Scan for the cell matching the given text and deliver its (X, Y) coordinate at center. 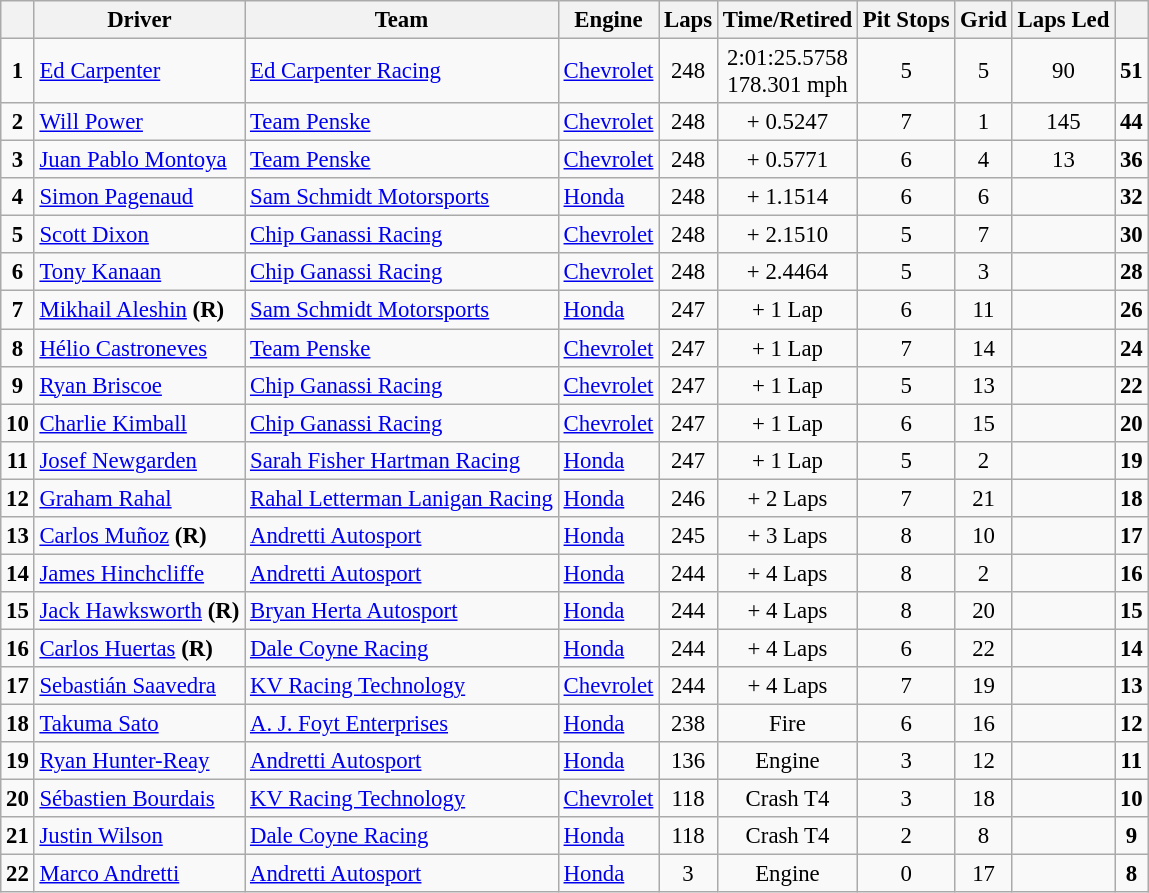
Ed Carpenter (140, 72)
+ 0.5771 (787, 160)
Josef Newgarden (140, 460)
Laps Led (1063, 20)
245 (688, 536)
Pit Stops (906, 20)
Laps (688, 20)
+ 1.1514 (787, 197)
0 (906, 874)
24 (1132, 348)
26 (1132, 310)
Tony Kanaan (140, 273)
Time/Retired (787, 20)
A. J. Foyt Enterprises (402, 724)
246 (688, 498)
36 (1132, 160)
Ryan Briscoe (140, 385)
Fire (787, 724)
145 (1063, 122)
Charlie Kimball (140, 423)
Driver (140, 20)
Bryan Herta Autosport (402, 611)
James Hinchcliffe (140, 573)
44 (1132, 122)
Jack Hawksworth (R) (140, 611)
30 (1132, 235)
+ 2.4464 (787, 273)
90 (1063, 72)
Carlos Muñoz (R) (140, 536)
Carlos Huertas (R) (140, 648)
Ryan Hunter-Reay (140, 761)
Marco Andretti (140, 874)
Simon Pagenaud (140, 197)
+ 2 Laps (787, 498)
Mikhail Aleshin (R) (140, 310)
Takuma Sato (140, 724)
Justin Wilson (140, 836)
136 (688, 761)
28 (1132, 273)
Graham Rahal (140, 498)
+ 3 Laps (787, 536)
32 (1132, 197)
Sébastien Bourdais (140, 799)
Sebastián Saavedra (140, 686)
Juan Pablo Montoya (140, 160)
Sarah Fisher Hartman Racing (402, 460)
Ed Carpenter Racing (402, 72)
Rahal Letterman Lanigan Racing (402, 498)
Grid (984, 20)
+ 0.5247 (787, 122)
238 (688, 724)
51 (1132, 72)
Will Power (140, 122)
+ 2.1510 (787, 235)
Hélio Castroneves (140, 348)
Team (402, 20)
2:01:25.5758178.301 mph (787, 72)
Scott Dixon (140, 235)
